Locate the cell with the specified text and output its (x, y) center coordinate. 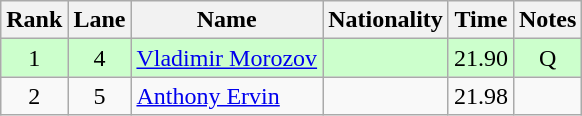
2 (34, 96)
Time (480, 20)
Nationality (386, 20)
Notes (547, 20)
Rank (34, 20)
Lane (100, 20)
Name (227, 20)
21.90 (480, 58)
5 (100, 96)
1 (34, 58)
Anthony Ervin (227, 96)
Q (547, 58)
4 (100, 58)
Vladimir Morozov (227, 58)
21.98 (480, 96)
